Return the (X, Y) coordinate for the center point of the cell that contains the specified text.  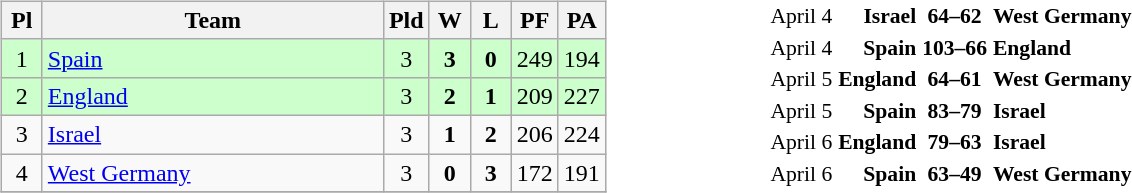
227 (582, 96)
83–79 (955, 110)
209 (534, 96)
64–62 (955, 16)
191 (582, 173)
63–49 (955, 173)
194 (582, 58)
4 (22, 173)
Pl (22, 20)
PA (582, 20)
206 (534, 134)
L (490, 20)
172 (534, 173)
224 (582, 134)
249 (534, 58)
Pld (406, 20)
64–61 (955, 79)
103–66 (955, 47)
79–63 (955, 142)
W (450, 20)
Team (212, 20)
PF (534, 20)
